Extract the [X, Y] coordinate from the center of the cell holding the provided text.  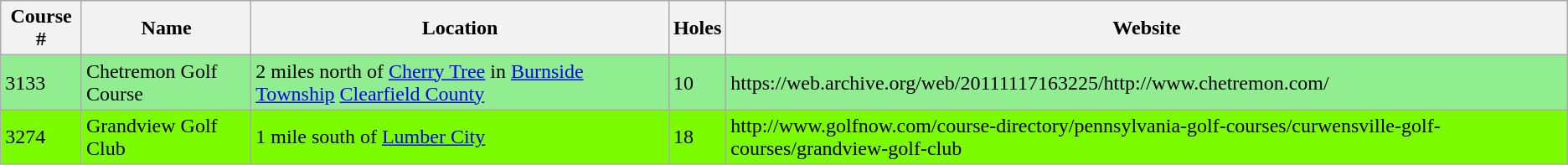
https://web.archive.org/web/20111117163225/http://www.chetremon.com/ [1147, 82]
Grandview Golf Club [166, 137]
Name [166, 28]
18 [697, 137]
Holes [697, 28]
3133 [42, 82]
Website [1147, 28]
1 mile south of Lumber City [461, 137]
http://www.golfnow.com/course-directory/pennsylvania-golf-courses/curwensville-golf-courses/grandview-golf-club [1147, 137]
Location [461, 28]
Chetremon Golf Course [166, 82]
2 miles north of Cherry Tree in Burnside Township Clearfield County [461, 82]
3274 [42, 137]
Course # [42, 28]
10 [697, 82]
